Identify which cell holds the provided text, then report its [X, Y] central coordinate. 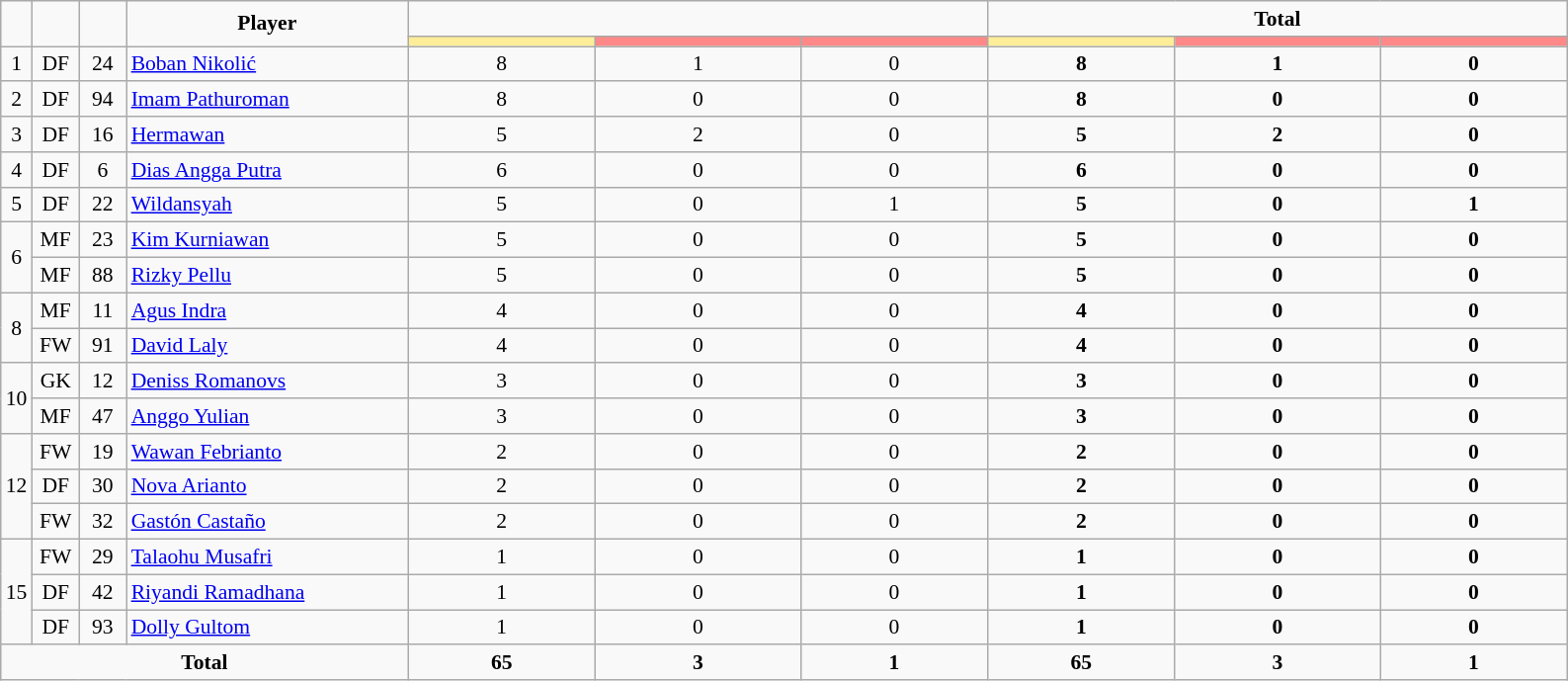
22 [103, 205]
Dias Angga Putra [267, 170]
10 [17, 399]
19 [103, 452]
23 [103, 240]
Wildansyah [267, 205]
11 [103, 310]
Boban Nikolić [267, 64]
Anggo Yulian [267, 416]
47 [103, 416]
Imam Pathuroman [267, 100]
29 [103, 557]
24 [103, 64]
30 [103, 486]
David Laly [267, 346]
GK [55, 382]
Agus Indra [267, 310]
93 [103, 628]
16 [103, 134]
Player [267, 24]
Dolly Gultom [267, 628]
Kim Kurniawan [267, 240]
42 [103, 592]
Nova Arianto [267, 486]
Riyandi Ramadhana [267, 592]
94 [103, 100]
Rizky Pellu [267, 276]
Deniss Romanovs [267, 382]
Gastón Castaño [267, 522]
91 [103, 346]
Wawan Febrianto [267, 452]
88 [103, 276]
Hermawan [267, 134]
15 [17, 593]
32 [103, 522]
Talaohu Musafri [267, 557]
